Provide the (x, y) coordinate of the cell's center where the given text is located.  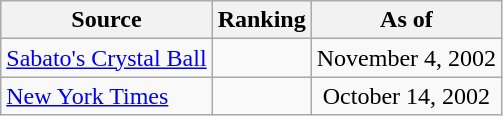
November 4, 2002 (406, 58)
October 14, 2002 (406, 96)
Source (106, 20)
Ranking (262, 20)
As of (406, 20)
New York Times (106, 96)
Sabato's Crystal Ball (106, 58)
